Identify which cell holds the provided text, then report its (x, y) central coordinate. 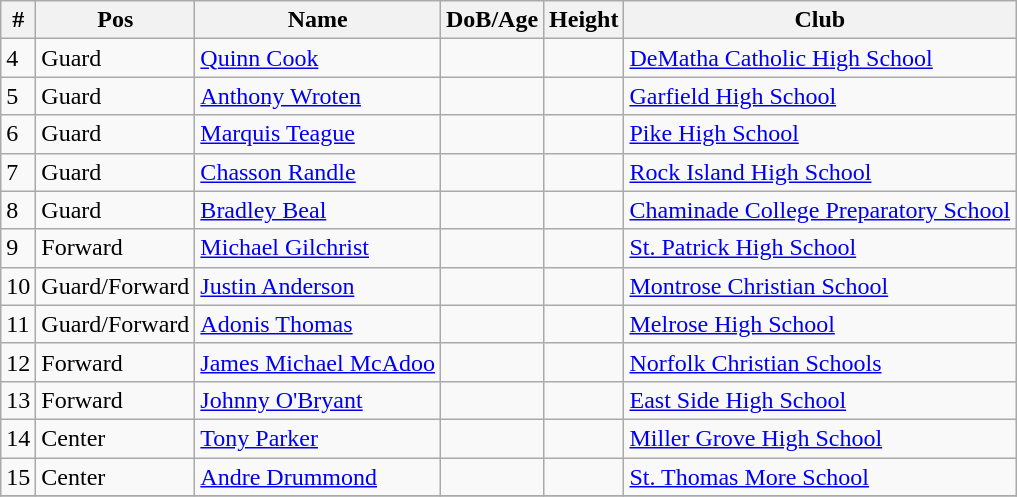
Norfolk Christian Schools (820, 362)
James Michael McAdoo (318, 362)
11 (18, 324)
DoB/Age (492, 20)
Andre Drummond (318, 477)
Chaminade College Preparatory School (820, 210)
Bradley Beal (318, 210)
Anthony Wroten (318, 96)
6 (18, 134)
Rock Island High School (820, 172)
Montrose Christian School (820, 286)
13 (18, 400)
12 (18, 362)
Height (584, 20)
14 (18, 438)
10 (18, 286)
Name (318, 20)
Michael Gilchrist (318, 248)
DeMatha Catholic High School (820, 58)
Johnny O'Bryant (318, 400)
Melrose High School (820, 324)
Justin Anderson (318, 286)
Marquis Teague (318, 134)
4 (18, 58)
Pos (116, 20)
Adonis Thomas (318, 324)
Miller Grove High School (820, 438)
5 (18, 96)
# (18, 20)
St. Patrick High School (820, 248)
Garfield High School (820, 96)
8 (18, 210)
East Side High School (820, 400)
9 (18, 248)
7 (18, 172)
Tony Parker (318, 438)
Chasson Randle (318, 172)
Quinn Cook (318, 58)
St. Thomas More School (820, 477)
15 (18, 477)
Club (820, 20)
Pike High School (820, 134)
